Determine the (X, Y) coordinate at the center of the cell enclosing the given text.  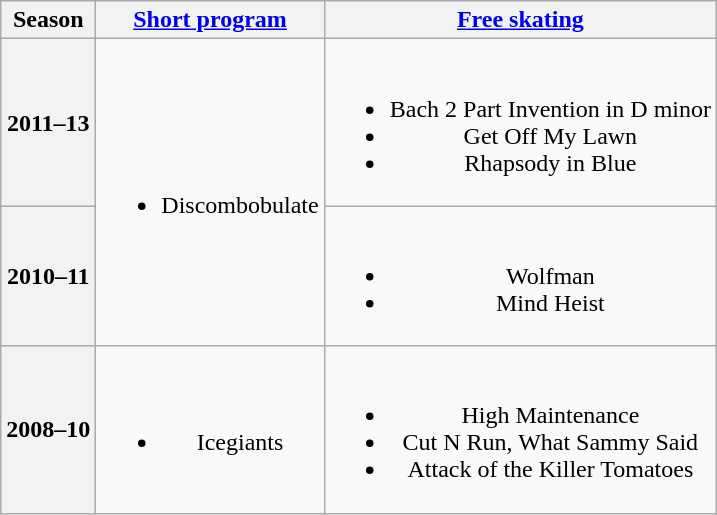
2011–13 (48, 122)
Bach 2 Part Invention in D minor Get Off My Lawn Rhapsody in Blue (520, 122)
2008–10 (48, 430)
Discombobulate (210, 192)
High MaintenanceCut N Run, What Sammy SaidAttack of the Killer Tomatoes (520, 430)
Season (48, 20)
Wolfman Mind Heist (520, 276)
2010–11 (48, 276)
Free skating (520, 20)
Short program (210, 20)
Icegiants (210, 430)
